Locate the cell with the specified text and output its (X, Y) center coordinate. 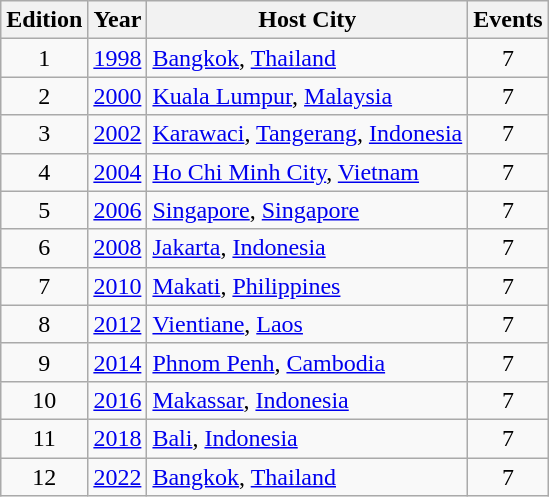
2002 (118, 134)
2016 (118, 400)
1998 (118, 58)
5 (44, 210)
3 (44, 134)
Makati, Philippines (308, 286)
Vientiane, Laos (308, 324)
2 (44, 96)
Edition (44, 20)
2008 (118, 248)
2022 (118, 477)
Makassar, Indonesia (308, 400)
10 (44, 400)
6 (44, 248)
2014 (118, 362)
Singapore, Singapore (308, 210)
8 (44, 324)
Events (508, 20)
Bali, Indonesia (308, 438)
Ho Chi Minh City, Vietnam (308, 172)
2010 (118, 286)
Jakarta, Indonesia (308, 248)
2018 (118, 438)
9 (44, 362)
2006 (118, 210)
4 (44, 172)
2004 (118, 172)
1 (44, 58)
12 (44, 477)
11 (44, 438)
2012 (118, 324)
Year (118, 20)
2000 (118, 96)
Kuala Lumpur, Malaysia (308, 96)
Host City (308, 20)
Karawaci, Tangerang, Indonesia (308, 134)
Phnom Penh, Cambodia (308, 362)
